Return the [X, Y] coordinate for the center point of the cell that contains the specified text.  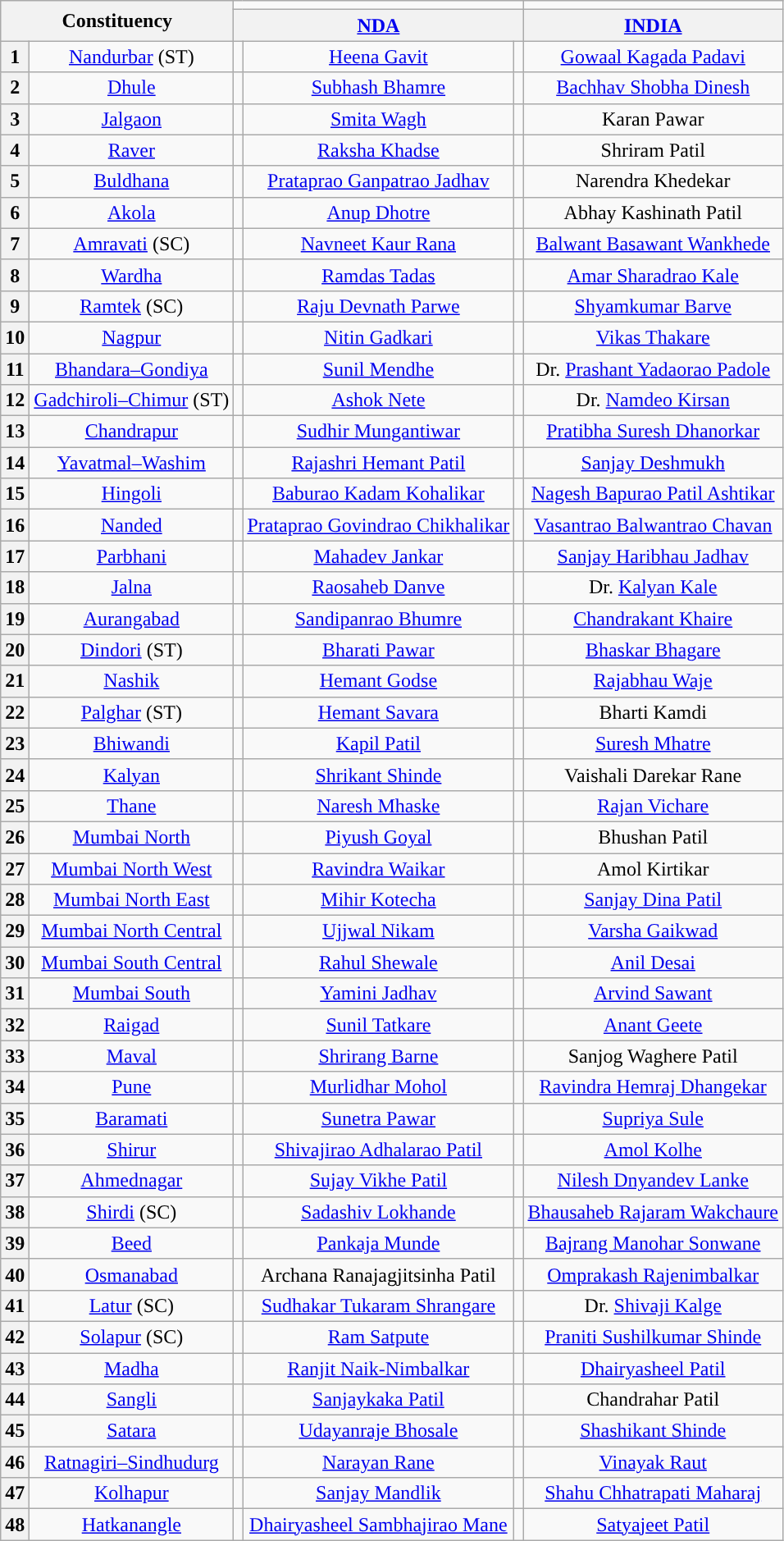
38 [15, 1212]
Satara [131, 1431]
Ramtek (SC) [131, 306]
34 [15, 1087]
Bachhav Shobha Dinesh [653, 88]
Murlidhar Mohol [379, 1087]
Buldhana [131, 181]
Raksha Khadse [379, 150]
Rahul Shewale [379, 963]
25 [15, 806]
24 [15, 775]
30 [15, 963]
Sanjaykaka Patil [379, 1400]
Vinayak Raut [653, 1462]
Bajrang Manohar Sonwane [653, 1243]
44 [15, 1400]
Amar Sharadrao Kale [653, 275]
1 [15, 57]
Arvind Sawant [653, 994]
Narendra Khedekar [653, 181]
Ahmednagar [131, 1181]
Amol Kolhe [653, 1150]
Mahadev Jankar [379, 556]
Hemant Savara [379, 712]
41 [15, 1306]
23 [15, 743]
Jalgaon [131, 119]
17 [15, 556]
Nandurbar (ST) [131, 57]
Latur (SC) [131, 1306]
5 [15, 181]
Akola [131, 213]
Sanjay Haribhau Jadhav [653, 556]
45 [15, 1431]
42 [15, 1337]
Supriya Sule [653, 1118]
Chandrapur [131, 432]
Ratnagiri–Sindhudurg [131, 1462]
Dr. Kalyan Kale [653, 588]
Ravindra Hemraj Dhangekar [653, 1087]
Pune [131, 1087]
Dr. Prashant Yadaorao Padole [653, 368]
36 [15, 1150]
Nilesh Dnyandev Lanke [653, 1181]
6 [15, 213]
Gowaal Kagada Padavi [653, 57]
Raosaheb Danve [379, 588]
Mihir Kotecha [379, 900]
16 [15, 525]
Anil Desai [653, 963]
Nitin Gadkari [379, 337]
Naresh Mhaske [379, 806]
Heena Gavit [379, 57]
4 [15, 150]
Thane [131, 806]
Narayan Rane [379, 1462]
Vikas Thakare [653, 337]
12 [15, 400]
Anup Dhotre [379, 213]
Baburao Kadam Kohalikar [379, 494]
Sunil Mendhe [379, 368]
Sunil Tatkare [379, 1025]
Prataprao Govindrao Chikhalikar [379, 525]
Baramati [131, 1118]
Mumbai North East [131, 900]
9 [15, 306]
Anant Geete [653, 1025]
Sunetra Pawar [379, 1118]
Dhairyasheel Sambhajirao Mane [379, 1525]
Amol Kirtikar [653, 869]
Raver [131, 150]
Ramdas Tadas [379, 275]
Nanded [131, 525]
Chandrakant Khaire [653, 619]
Nashik [131, 681]
21 [15, 681]
Shirur [131, 1150]
Bhiwandi [131, 743]
35 [15, 1118]
22 [15, 712]
Mumbai North Central [131, 931]
32 [15, 1025]
Bhandara–Gondiya [131, 368]
Rajashri Hemant Patil [379, 463]
Constituency [117, 21]
Dhule [131, 88]
47 [15, 1493]
33 [15, 1056]
Satyajeet Patil [653, 1525]
Pankaja Munde [379, 1243]
Piyush Goyal [379, 837]
Rajan Vichare [653, 806]
Bhausaheb Rajaram Wakchaure [653, 1212]
Sanjay Deshmukh [653, 463]
Sangli [131, 1400]
Varsha Gaikwad [653, 931]
Abhay Kashinath Patil [653, 213]
Yavatmal–Washim [131, 463]
Archana Ranajagjitsinha Patil [379, 1274]
Nagesh Bapurao Patil Ashtikar [653, 494]
Shrikant Shinde [379, 775]
Sanjay Dina Patil [653, 900]
Shahu Chhatrapati Maharaj [653, 1493]
Kapil Patil [379, 743]
Kalyan [131, 775]
Praniti Sushilkumar Shinde [653, 1337]
Karan Pawar [653, 119]
Hatkanangle [131, 1525]
Ashok Nete [379, 400]
Udayanraje Bhosale [379, 1431]
Parbhani [131, 556]
Rajabhau Waje [653, 681]
Hingoli [131, 494]
40 [15, 1274]
18 [15, 588]
48 [15, 1525]
Yamini Jadhav [379, 994]
Dr. Namdeo Kirsan [653, 400]
Shirdi (SC) [131, 1212]
11 [15, 368]
Bhaskar Bhagare [653, 650]
Shivajirao Adhalarao Patil [379, 1150]
Dindori (ST) [131, 650]
Shrirang Barne [379, 1056]
Navneet Kaur Rana [379, 244]
Suresh Mhatre [653, 743]
Sujay Vikhe Patil [379, 1181]
INDIA [653, 25]
Beed [131, 1243]
Palghar (ST) [131, 712]
Subhash Bhamre [379, 88]
Balwant Basawant Wankhede [653, 244]
Dhairyasheel Patil [653, 1368]
15 [15, 494]
Dr. Shivaji Kalge [653, 1306]
13 [15, 432]
Shashikant Shinde [653, 1431]
Amravati (SC) [131, 244]
Sudhir Mungantiwar [379, 432]
3 [15, 119]
Osmanabad [131, 1274]
Bharati Pawar [379, 650]
Shriram Patil [653, 150]
Mumbai North [131, 837]
Vaishali Darekar Rane [653, 775]
19 [15, 619]
29 [15, 931]
Raju Devnath Parwe [379, 306]
26 [15, 837]
39 [15, 1243]
Bhushan Patil [653, 837]
10 [15, 337]
Ranjit Naik-Nimbalkar [379, 1368]
31 [15, 994]
46 [15, 1462]
37 [15, 1181]
Ravindra Waikar [379, 869]
8 [15, 275]
Bharti Kamdi [653, 712]
Sanjay Mandlik [379, 1493]
Madha [131, 1368]
43 [15, 1368]
Prataprao Ganpatrao Jadhav [379, 181]
Ujjwal Nikam [379, 931]
2 [15, 88]
Chandrahar Patil [653, 1400]
Pratibha Suresh Dhanorkar [653, 432]
14 [15, 463]
Jalna [131, 588]
Ram Satpute [379, 1337]
Mumbai South [131, 994]
20 [15, 650]
Raigad [131, 1025]
28 [15, 900]
Sadashiv Lokhande [379, 1212]
Omprakash Rajenimbalkar [653, 1274]
Solapur (SC) [131, 1337]
Smita Wagh [379, 119]
Mumbai North West [131, 869]
Sandipanrao Bhumre [379, 619]
Mumbai South Central [131, 963]
Sanjog Waghere Patil [653, 1056]
Gadchiroli–Chimur (ST) [131, 400]
Aurangabad [131, 619]
Hemant Godse [379, 681]
Nagpur [131, 337]
Vasantrao Balwantrao Chavan [653, 525]
Sudhakar Tukaram Shrangare [379, 1306]
Kolhapur [131, 1493]
27 [15, 869]
NDA [379, 25]
Maval [131, 1056]
Wardha [131, 275]
Shyamkumar Barve [653, 306]
7 [15, 244]
